Pinpoint the cell where the given text exists, returning its [x, y] midpoint coordinate. 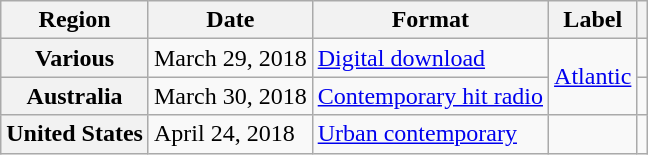
March 29, 2018 [230, 58]
March 30, 2018 [230, 96]
Date [230, 20]
Digital download [430, 58]
Australia [75, 96]
Various [75, 58]
Label [593, 20]
Format [430, 20]
Contemporary hit radio [430, 96]
April 24, 2018 [230, 134]
Atlantic [593, 77]
United States [75, 134]
Urban contemporary [430, 134]
Region [75, 20]
